Return (X, Y) of the center of cell containing provided text 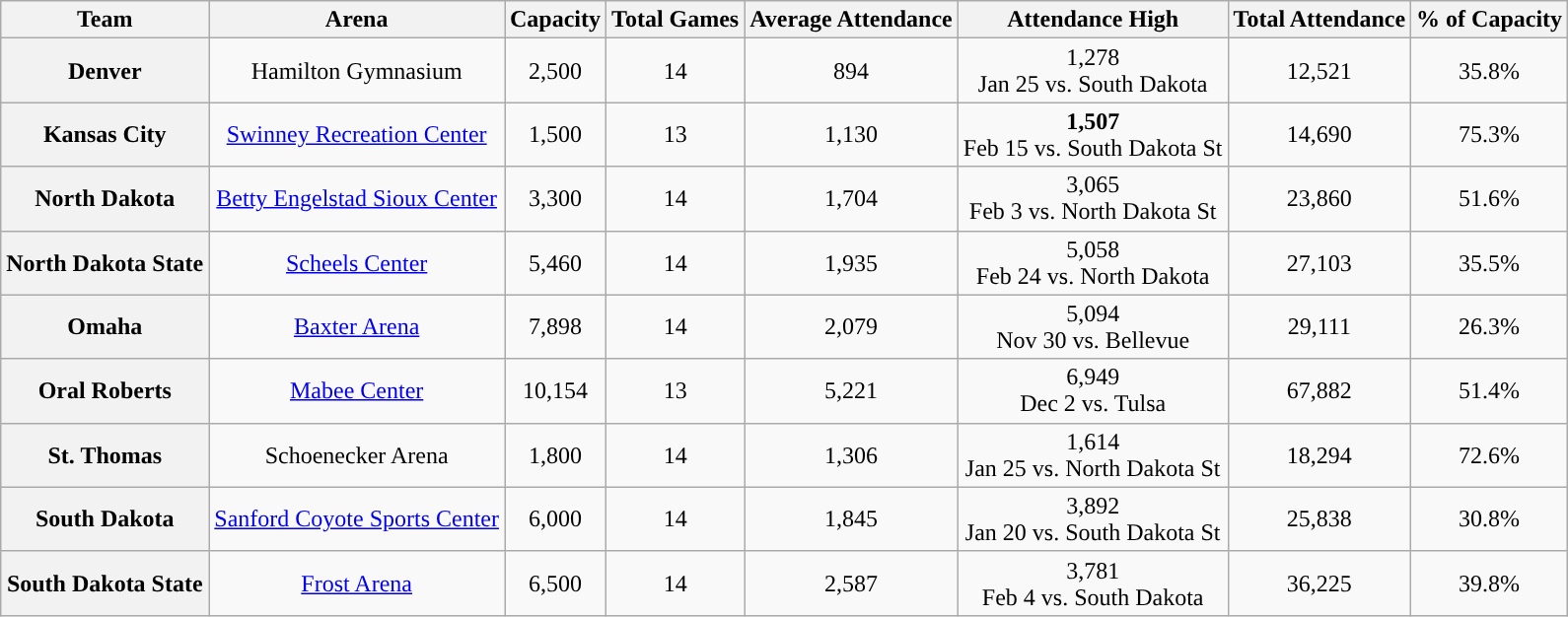
26.3% (1489, 327)
Total Games (676, 20)
3,781Feb 4 vs. South Dakota (1093, 583)
30.8% (1489, 518)
Swinney Recreation Center (357, 134)
1,935 (852, 262)
Frost Arena (357, 583)
1,278Jan 25 vs. South Dakota (1093, 71)
5,460 (556, 262)
6,949Dec 2 vs. Tulsa (1093, 390)
29,111 (1319, 327)
5,221 (852, 390)
5,058Feb 24 vs. North Dakota (1093, 262)
Capacity (556, 20)
Sanford Coyote Sports Center (357, 518)
Kansas City (105, 134)
Oral Roberts (105, 390)
St. Thomas (105, 455)
12,521 (1319, 71)
14,690 (1319, 134)
% of Capacity (1489, 20)
35.5% (1489, 262)
1,500 (556, 134)
67,882 (1319, 390)
1,800 (556, 455)
75.3% (1489, 134)
1,614Jan 25 vs. North Dakota St (1093, 455)
North Dakota State (105, 262)
25,838 (1319, 518)
Scheels Center (357, 262)
2,587 (852, 583)
2,079 (852, 327)
Average Attendance (852, 20)
1,306 (852, 455)
2,500 (556, 71)
Schoenecker Arena (357, 455)
1,704 (852, 199)
1,130 (852, 134)
3,892Jan 20 vs. South Dakota St (1093, 518)
51.4% (1489, 390)
South Dakota State (105, 583)
3,300 (556, 199)
Team (105, 20)
Omaha (105, 327)
7,898 (556, 327)
Baxter Arena (357, 327)
894 (852, 71)
72.6% (1489, 455)
3,065Feb 3 vs. North Dakota St (1093, 199)
Betty Engelstad Sioux Center (357, 199)
6,500 (556, 583)
39.8% (1489, 583)
1,845 (852, 518)
Denver (105, 71)
Total Attendance (1319, 20)
23,860 (1319, 199)
5,094Nov 30 vs. Bellevue (1093, 327)
Arena (357, 20)
North Dakota (105, 199)
South Dakota (105, 518)
10,154 (556, 390)
35.8% (1489, 71)
18,294 (1319, 455)
Hamilton Gymnasium (357, 71)
27,103 (1319, 262)
1,507Feb 15 vs. South Dakota St (1093, 134)
Mabee Center (357, 390)
36,225 (1319, 583)
6,000 (556, 518)
51.6% (1489, 199)
Attendance High (1093, 20)
